Locate the cell with the specified text and output its (X, Y) center coordinate. 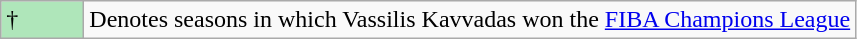
† (42, 20)
Denotes seasons in which Vassilis Kavvadas won the FIBA Champions League (470, 20)
